Provide the (X, Y) coordinate of the cell's center where the given text is located.  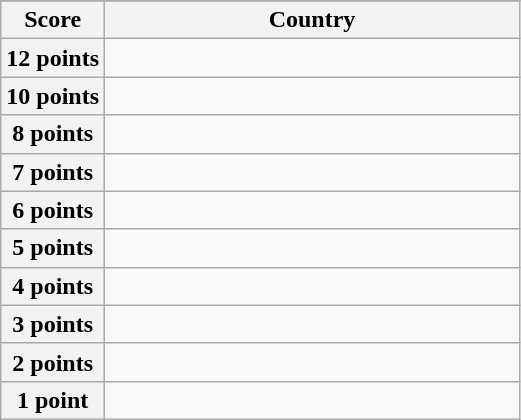
3 points (53, 324)
6 points (53, 210)
5 points (53, 248)
12 points (53, 58)
1 point (53, 400)
4 points (53, 286)
10 points (53, 96)
Score (53, 20)
8 points (53, 134)
2 points (53, 362)
7 points (53, 172)
Country (312, 20)
